Identify which cell holds the provided text, then report its [x, y] central coordinate. 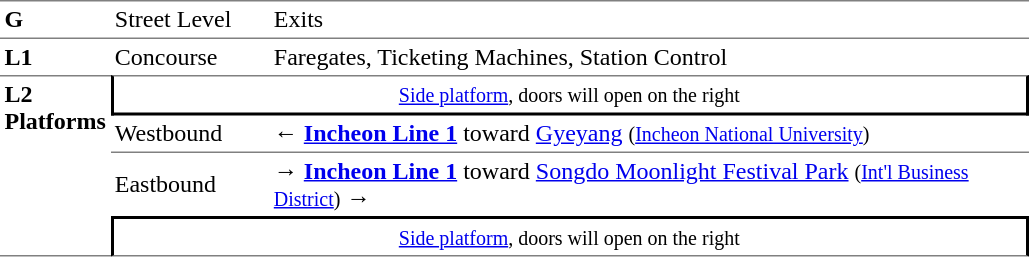
G [55, 20]
Concourse [190, 57]
Faregates, Ticketing Machines, Station Control [648, 57]
→ Incheon Line 1 toward Songdo Moonlight Festival Park (Int'l Business District) → [648, 184]
Eastbound [190, 184]
Street Level [190, 20]
Exits [648, 20]
L2Platforms [55, 166]
← Incheon Line 1 toward Gyeyang (Incheon National University) [648, 135]
L1 [55, 57]
Westbound [190, 135]
